Scan for the cell matching the given text and deliver its (x, y) coordinate at center. 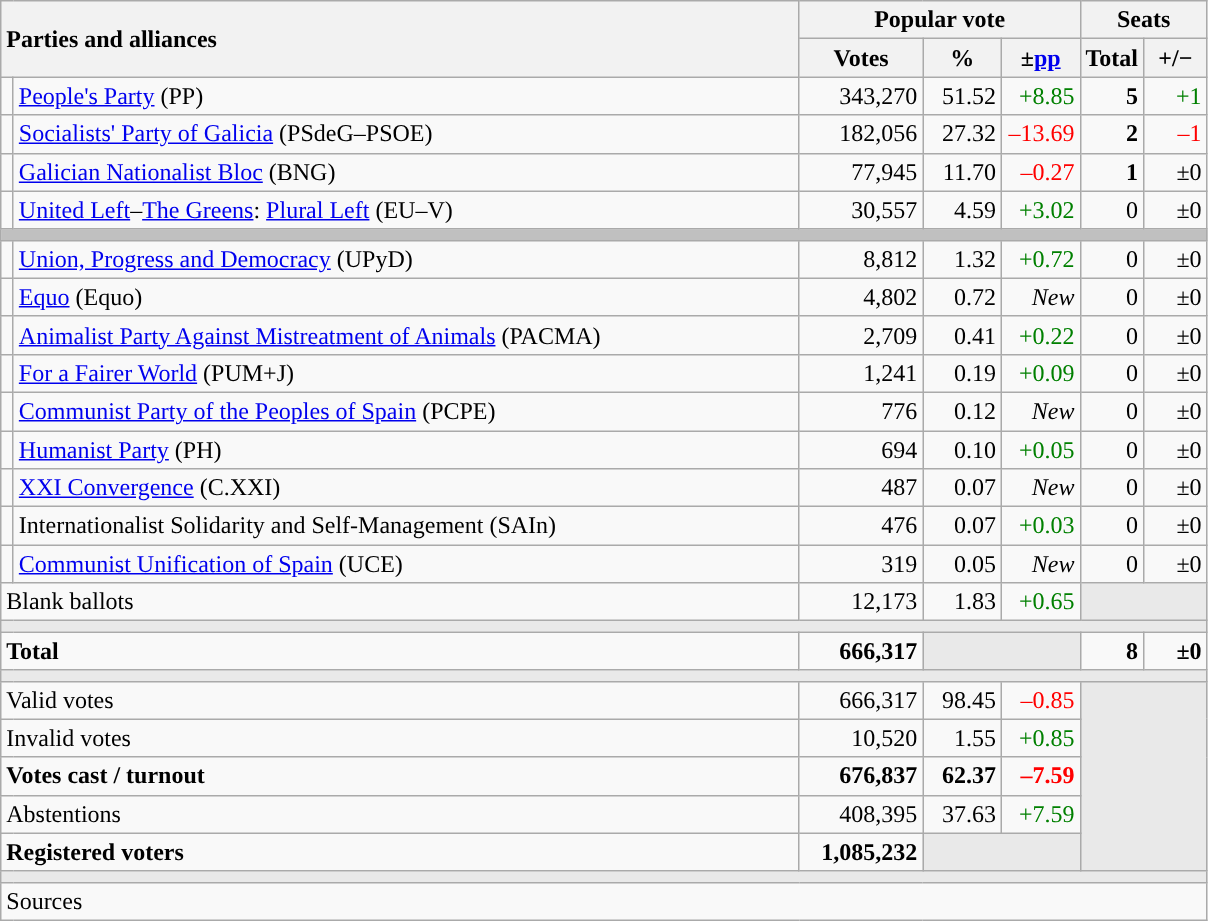
0.19 (962, 373)
476 (861, 526)
27.32 (962, 134)
4,802 (861, 297)
+8.85 (1040, 96)
Registered voters (400, 852)
8,812 (861, 259)
Equo (Equo) (406, 297)
2,709 (861, 335)
% (962, 58)
10,520 (861, 738)
0.41 (962, 335)
–0.85 (1040, 700)
+3.02 (1040, 210)
343,270 (861, 96)
408,395 (861, 814)
–7.59 (1040, 776)
1.55 (962, 738)
+0.03 (1040, 526)
694 (861, 449)
Sources (604, 901)
–1 (1176, 134)
+0.72 (1040, 259)
±pp (1040, 58)
37.63 (962, 814)
Valid votes (400, 700)
182,056 (861, 134)
+0.09 (1040, 373)
1,241 (861, 373)
1 (1112, 172)
11.70 (962, 172)
98.45 (962, 700)
30,557 (861, 210)
776 (861, 411)
Popular vote (940, 20)
1.83 (962, 602)
Galician Nationalist Bloc (BNG) (406, 172)
Humanist Party (PH) (406, 449)
Parties and alliances (400, 39)
12,173 (861, 602)
+7.59 (1040, 814)
+/− (1176, 58)
XXI Convergence (C.XXI) (406, 488)
0.12 (962, 411)
2 (1112, 134)
For a Fairer World (PUM+J) (406, 373)
Animalist Party Against Mistreatment of Animals (PACMA) (406, 335)
People's Party (PP) (406, 96)
487 (861, 488)
0.10 (962, 449)
8 (1112, 651)
319 (861, 564)
5 (1112, 96)
Invalid votes (400, 738)
+0.85 (1040, 738)
+0.22 (1040, 335)
–13.69 (1040, 134)
+1 (1176, 96)
Seats (1144, 20)
Communist Unification of Spain (UCE) (406, 564)
0.72 (962, 297)
1.32 (962, 259)
–0.27 (1040, 172)
+0.65 (1040, 602)
Abstentions (400, 814)
1,085,232 (861, 852)
+0.05 (1040, 449)
62.37 (962, 776)
Internationalist Solidarity and Self-Management (SAIn) (406, 526)
77,945 (861, 172)
Socialists' Party of Galicia (PSdeG–PSOE) (406, 134)
Blank ballots (400, 602)
United Left–The Greens: Plural Left (EU–V) (406, 210)
Votes (861, 58)
0.05 (962, 564)
Union, Progress and Democracy (UPyD) (406, 259)
51.52 (962, 96)
Communist Party of the Peoples of Spain (PCPE) (406, 411)
676,837 (861, 776)
4.59 (962, 210)
Votes cast / turnout (400, 776)
